Capture the cell that displays the provided text and extract its [x, y] central coordinate. 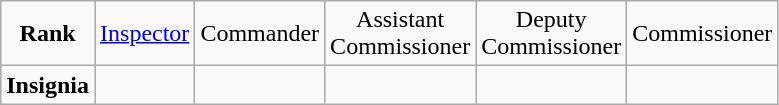
Insignia [48, 85]
Deputy Commissioner [552, 34]
Rank [48, 34]
Inspector [145, 34]
Commissioner [702, 34]
Assistant Commissioner [400, 34]
Commander [260, 34]
